Identify which cell holds the provided text, then report its [x, y] central coordinate. 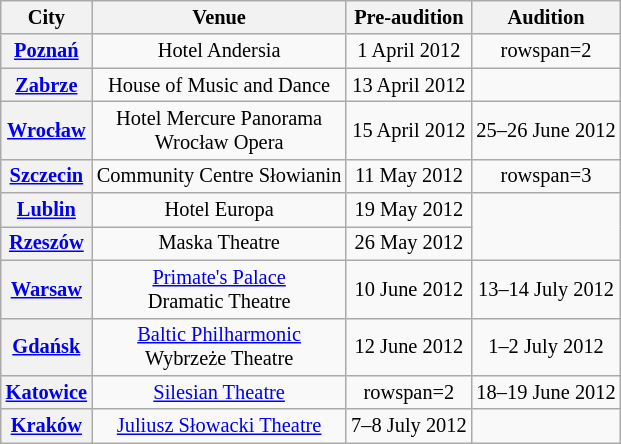
1 April 2012 [408, 51]
City [46, 17]
Warsaw [46, 289]
1–2 July 2012 [546, 347]
Hotel Europa [219, 210]
26 May 2012 [408, 243]
Szczecin [46, 176]
Zabrze [46, 85]
Gdańsk [46, 347]
25–26 June 2012 [546, 130]
Silesian Theatre [219, 392]
Juliusz Słowacki Theatre [219, 426]
13 April 2012 [408, 85]
7–8 July 2012 [408, 426]
19 May 2012 [408, 210]
House of Music and Dance [219, 85]
Hotel Andersia [219, 51]
rowspan=3 [546, 176]
Primate's Palace Dramatic Theatre [219, 289]
18–19 June 2012 [546, 392]
Community Centre Słowianin [219, 176]
Lublin [46, 210]
15 April 2012 [408, 130]
Venue [219, 17]
Baltic Philharmonic Wybrzeże Theatre [219, 347]
Maska Theatre [219, 243]
Pre-audition [408, 17]
Poznań [46, 51]
Hotel Mercure Panorama Wrocław Opera [219, 130]
Wrocław [46, 130]
Audition [546, 17]
12 June 2012 [408, 347]
11 May 2012 [408, 176]
Rzeszów [46, 243]
Kraków [46, 426]
10 June 2012 [408, 289]
Katowice [46, 392]
13–14 July 2012 [546, 289]
